Detect which cell encompasses the target text, then output its [X, Y] center coordinate. 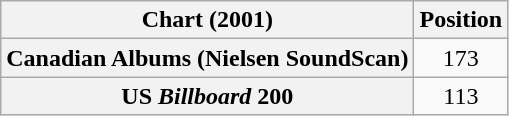
Canadian Albums (Nielsen SoundScan) [208, 58]
US Billboard 200 [208, 96]
173 [461, 58]
Position [461, 20]
113 [461, 96]
Chart (2001) [208, 20]
